Search for the cell housing the specified text and yield its (X, Y) center coordinate. 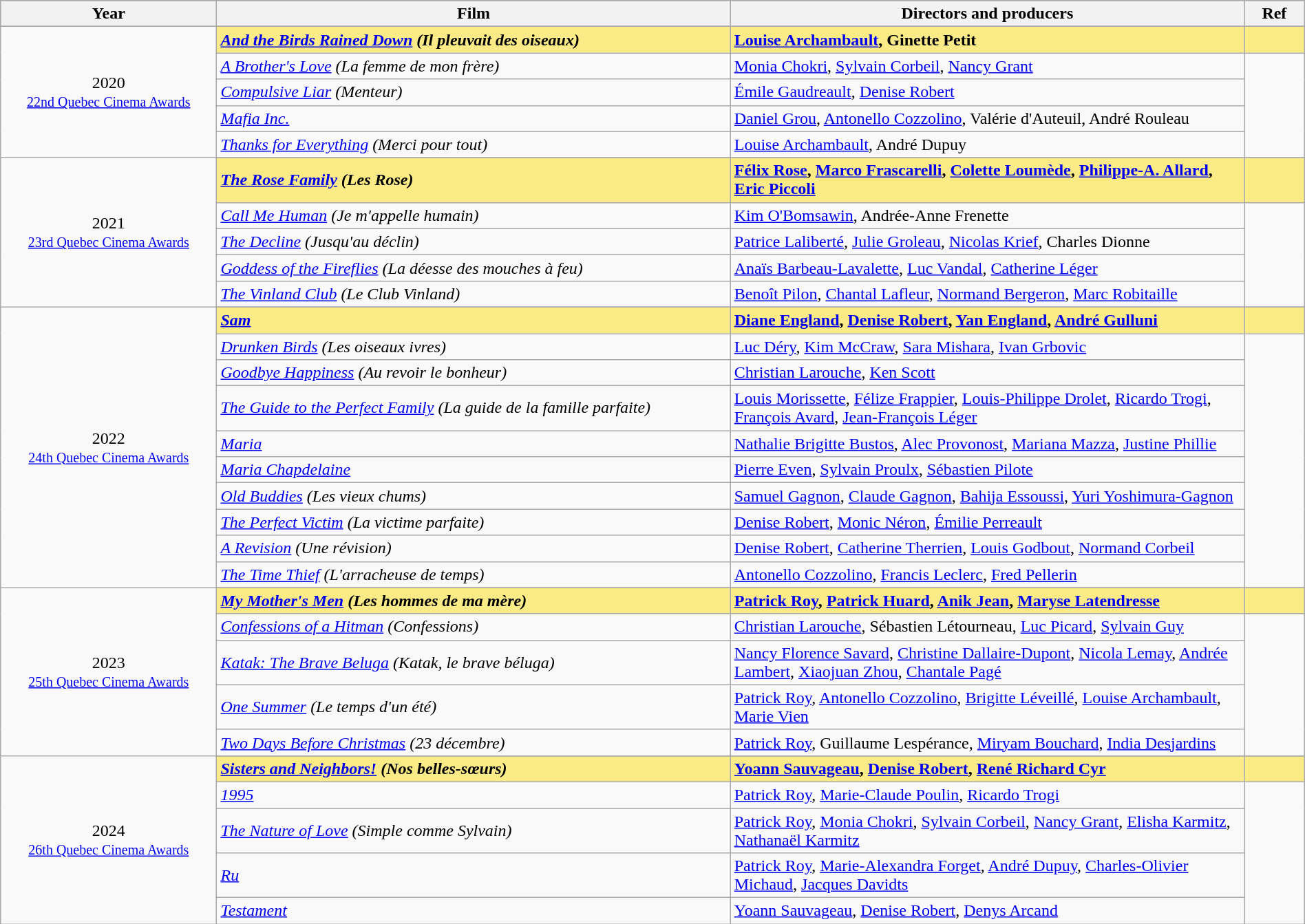
Yoann Sauvageau, Denise Robert, Denys Arcand (987, 911)
The Time Thief (L'arracheuse de temps) (474, 574)
Compulsive Liar (Menteur) (474, 92)
The Rose Family (Les Rose) (474, 180)
And the Birds Rained Down (Il pleuvait des oiseaux) (474, 40)
202426th Quebec Cinema Awards (109, 839)
Anaïs Barbeau-Lavalette, Luc Vandal, Catherine Léger (987, 268)
Benoît Pilon, Chantal Lafleur, Normand Bergeron, Marc Robitaille (987, 294)
2020 22nd Quebec Cinema Awards (109, 92)
Call Me Human (Je m'appelle humain) (474, 215)
Nathalie Brigitte Bustos, Alec Provonost, Mariana Mazza, Justine Phillie (987, 444)
Film (474, 14)
Ru (474, 875)
One Summer (Le temps d'un été) (474, 707)
Directors and producers (987, 14)
202224th Quebec Cinema Awards (109, 447)
Goddess of the Fireflies (La déesse des mouches à feu) (474, 268)
Samuel Gagnon, Claude Gagnon, Bahija Essoussi, Yuri Yoshimura-Gagnon (987, 496)
The Perfect Victim (La victime parfaite) (474, 522)
Monia Chokri, Sylvain Corbeil, Nancy Grant (987, 66)
Thanks for Everything (Merci pour tout) (474, 144)
Patrick Roy, Patrick Huard, Anik Jean, Maryse Latendresse (987, 601)
Kim O'Bomsawin, Andrée-Anne Frenette (987, 215)
Year (109, 14)
Daniel Grou, Antonello Cozzolino, Valérie d'Auteuil, André Rouleau (987, 118)
Antonello Cozzolino, Francis Leclerc, Fred Pellerin (987, 574)
Ref (1275, 14)
Maria Chapdelaine (474, 470)
Katak: The Brave Beluga (Katak, le brave béluga) (474, 662)
Louise Archambault, Ginette Petit (987, 40)
Félix Rose, Marco Frascarelli, Colette Loumède, Philippe-A. Allard, Eric Piccoli (987, 180)
Patrick Roy, Marie-Alexandra Forget, André Dupuy, Charles-Olivier Michaud, Jacques Davidts (987, 875)
Patrick Roy, Antonello Cozzolino, Brigitte Léveillé, Louise Archambault, Marie Vien (987, 707)
Drunken Birds (Les oiseaux ivres) (474, 346)
Pierre Even, Sylvain Proulx, Sébastien Pilote (987, 470)
Old Buddies (Les vieux chums) (474, 496)
The Guide to the Perfect Family (La guide de la famille parfaite) (474, 409)
202123rd Quebec Cinema Awards (109, 233)
Goodbye Happiness (Au revoir le bonheur) (474, 373)
Christian Larouche, Sébastien Létourneau, Luc Picard, Sylvain Guy (987, 627)
Testament (474, 911)
Maria (474, 444)
Luc Déry, Kim McCraw, Sara Mishara, Ivan Grbovic (987, 346)
A Brother's Love (La femme de mon frère) (474, 66)
202325th Quebec Cinema Awards (109, 671)
Denise Robert, Catherine Therrien, Louis Godbout, Normand Corbeil (987, 548)
A Revision (Une révision) (474, 548)
Two Days Before Christmas (23 décembre) (474, 742)
Sam (474, 320)
Louis Morissette, Félize Frappier, Louis-Philippe Drolet, Ricardo Trogi, François Avard, Jean-François Léger (987, 409)
Confessions of a Hitman (Confessions) (474, 627)
Sisters and Neighbors! (Nos belles-sœurs) (474, 769)
1995 (474, 795)
Patrick Roy, Marie-Claude Poulin, Ricardo Trogi (987, 795)
Diane England, Denise Robert, Yan England, André Gulluni (987, 320)
Mafia Inc. (474, 118)
The Vinland Club (Le Club Vinland) (474, 294)
Patrice Laliberté, Julie Groleau, Nicolas Krief, Charles Dionne (987, 241)
The Decline (Jusqu'au déclin) (474, 241)
Yoann Sauvageau, Denise Robert, René Richard Cyr (987, 769)
Nancy Florence Savard, Christine Dallaire-Dupont, Nicola Lemay, Andrée Lambert, Xiaojuan Zhou, Chantale Pagé (987, 662)
Louise Archambault, André Dupuy (987, 144)
The Nature of Love (Simple comme Sylvain) (474, 830)
Christian Larouche, Ken Scott (987, 373)
Émile Gaudreault, Denise Robert (987, 92)
Denise Robert, Monic Néron, Émilie Perreault (987, 522)
My Mother's Men (Les hommes de ma mère) (474, 601)
Patrick Roy, Monia Chokri, Sylvain Corbeil, Nancy Grant, Elisha Karmitz, Nathanaël Karmitz (987, 830)
Patrick Roy, Guillaume Lespérance, Miryam Bouchard, India Desjardins (987, 742)
